Identify which cell holds the provided text, then report its (X, Y) central coordinate. 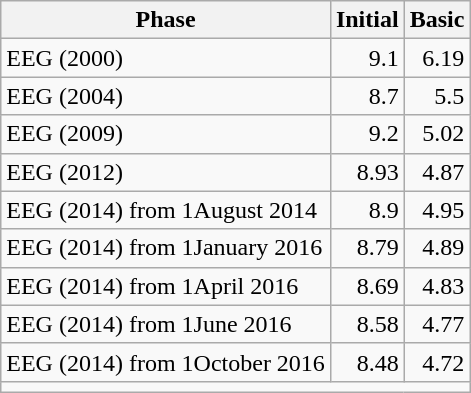
Initial (367, 20)
4.87 (437, 172)
EEG (2012) (166, 172)
8.7 (367, 96)
4.83 (437, 286)
8.9 (367, 210)
5.02 (437, 134)
6.19 (437, 58)
8.93 (367, 172)
4.77 (437, 324)
EEG (2004) (166, 96)
8.58 (367, 324)
4.72 (437, 362)
8.79 (367, 248)
8.48 (367, 362)
4.89 (437, 248)
EEG (2014) from 1June 2016 (166, 324)
5.5 (437, 96)
4.95 (437, 210)
EEG (2009) (166, 134)
Basic (437, 20)
EEG (2014) from 1October 2016 (166, 362)
EEG (2014) from 1April 2016 (166, 286)
8.69 (367, 286)
EEG (2014) from 1January 2016 (166, 248)
EEG (2014) from 1August 2014 (166, 210)
9.2 (367, 134)
EEG (2000) (166, 58)
Phase (166, 20)
9.1 (367, 58)
